Output the [X, Y] coordinate of the center of the cell containing the given text.  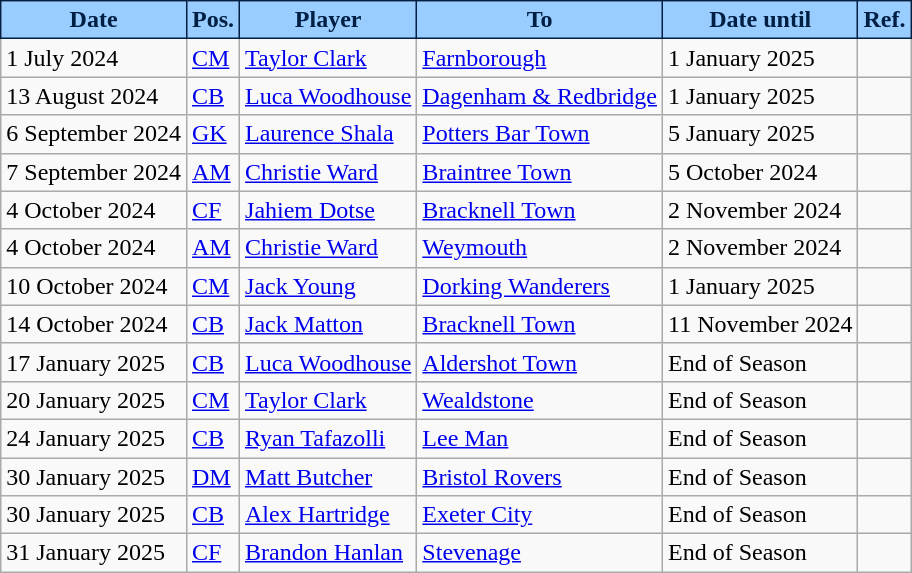
Weymouth [540, 248]
Matt Butcher [328, 477]
10 October 2024 [94, 286]
Brandon Hanlan [328, 553]
Stevenage [540, 553]
Date [94, 20]
To [540, 20]
Exeter City [540, 515]
20 January 2025 [94, 400]
Bristol Rovers [540, 477]
Jahiem Dotse [328, 210]
Ryan Tafazolli [328, 438]
24 January 2025 [94, 438]
Jack Young [328, 286]
Player [328, 20]
Braintree Town [540, 172]
Farnborough [540, 58]
Aldershot Town [540, 362]
31 January 2025 [94, 553]
Jack Matton [328, 324]
Ref. [884, 20]
Alex Hartridge [328, 515]
Laurence Shala [328, 134]
13 August 2024 [94, 96]
Date until [760, 20]
Pos. [212, 20]
Potters Bar Town [540, 134]
Wealdstone [540, 400]
14 October 2024 [94, 324]
5 January 2025 [760, 134]
Dorking Wanderers [540, 286]
5 October 2024 [760, 172]
Lee Man [540, 438]
GK [212, 134]
1 July 2024 [94, 58]
7 September 2024 [94, 172]
17 January 2025 [94, 362]
11 November 2024 [760, 324]
6 September 2024 [94, 134]
DM [212, 477]
Dagenham & Redbridge [540, 96]
